Locate the cell with the specified text and output its (X, Y) center coordinate. 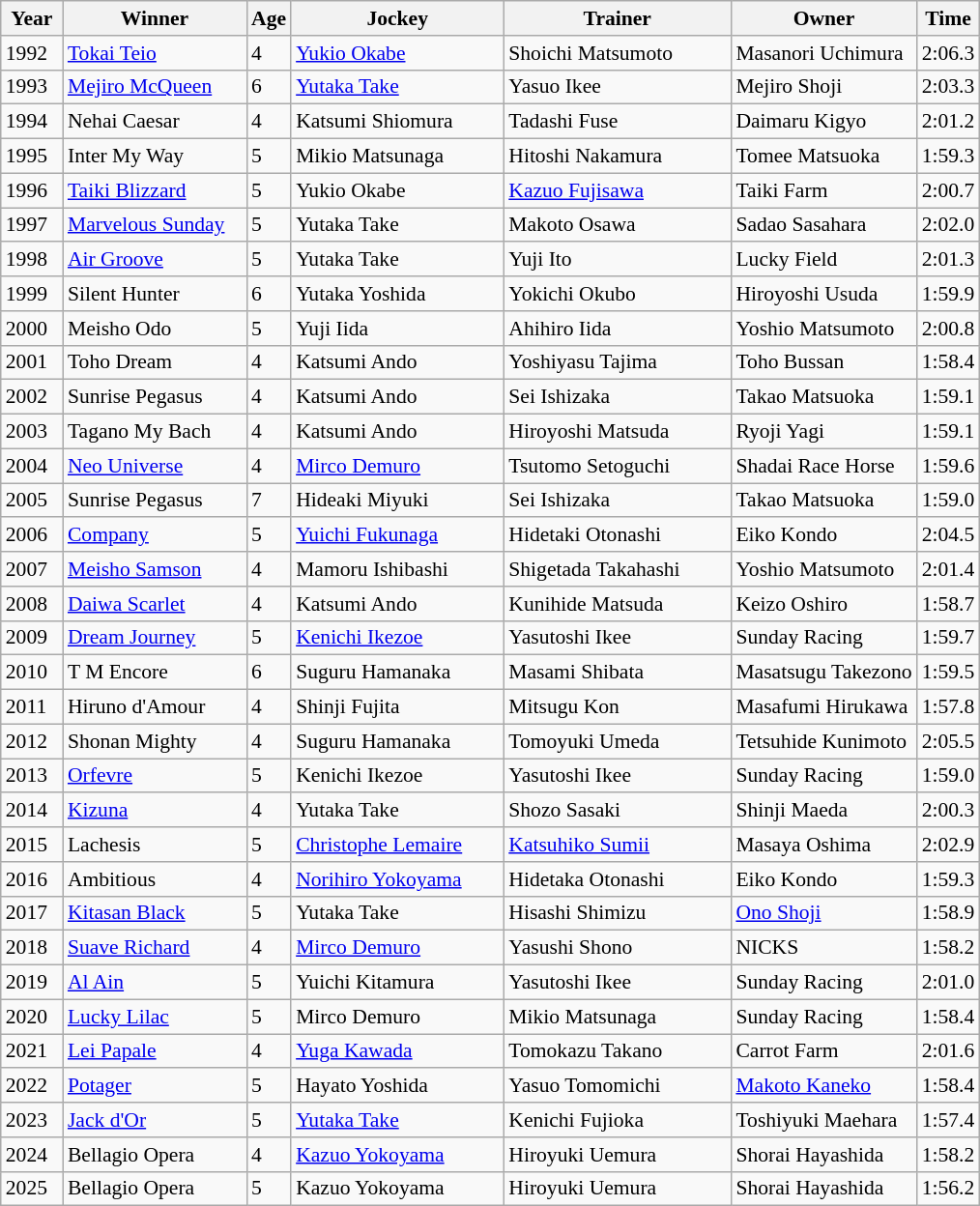
Yuichi Kitamura (397, 983)
2:00.7 (949, 190)
1:56.2 (949, 1189)
Shigetada Takahashi (617, 569)
1:59.6 (949, 466)
Age (269, 18)
2003 (32, 432)
Ono Shoji (823, 913)
Air Groove (155, 260)
Daiwa Scarlet (155, 604)
Kazuo Fujisawa (617, 190)
Christophe Lemaire (397, 845)
1:58.7 (949, 604)
Lucky Lilac (155, 1017)
Kizuna (155, 811)
Masanori Uchimura (823, 53)
1998 (32, 260)
T M Encore (155, 673)
1:57.4 (949, 1120)
Masafumi Hirukawa (823, 707)
1997 (32, 225)
Hitoshi Nakamura (617, 157)
Sadao Sasahara (823, 225)
Masami Shibata (617, 673)
Company (155, 535)
2014 (32, 811)
Toshiyuki Maehara (823, 1120)
Toho Dream (155, 362)
Tomee Matsuoka (823, 157)
Owner (823, 18)
2:00.8 (949, 329)
Hayato Yoshida (397, 1086)
1:59.5 (949, 673)
Winner (155, 18)
2017 (32, 913)
Shadai Race Horse (823, 466)
Daimaru Kigyo (823, 122)
Yasuo Ikee (617, 87)
Ryoji Yagi (823, 432)
Shozo Sasaki (617, 811)
2001 (32, 362)
2:00.3 (949, 811)
Keizo Oshiro (823, 604)
Dream Journey (155, 638)
Ambitious (155, 879)
2010 (32, 673)
Yutaka Yoshida (397, 294)
Inter My Way (155, 157)
Marvelous Sunday (155, 225)
Makoto Kaneko (823, 1086)
Orfevre (155, 776)
Shinji Fujita (397, 707)
2019 (32, 983)
Yasushi Shono (617, 948)
1:59.9 (949, 294)
1:57.8 (949, 707)
Yuji Ito (617, 260)
Time (949, 18)
Neo Universe (155, 466)
Yokichi Okubo (617, 294)
1992 (32, 53)
Norihiro Yokoyama (397, 879)
Yuji Iida (397, 329)
7 (269, 501)
2:01.3 (949, 260)
2023 (32, 1120)
2:02.0 (949, 225)
Kitasan Black (155, 913)
1994 (32, 122)
2:05.5 (949, 741)
Tetsuhide Kunimoto (823, 741)
2008 (32, 604)
Kunihide Matsuda (617, 604)
Shinji Maeda (823, 811)
2:01.6 (949, 1051)
Meisho Odo (155, 329)
2:01.0 (949, 983)
2012 (32, 741)
Yoshiyasu Tajima (617, 362)
2020 (32, 1017)
2:06.3 (949, 53)
Mitsugu Kon (617, 707)
Tadashi Fuse (617, 122)
2021 (32, 1051)
Makoto Osawa (617, 225)
Lachesis (155, 845)
Jockey (397, 18)
2005 (32, 501)
1999 (32, 294)
Masaya Oshima (823, 845)
2004 (32, 466)
Mejiro McQueen (155, 87)
2006 (32, 535)
Hidetaki Otonashi (617, 535)
Taiki Farm (823, 190)
Al Ain (155, 983)
Yuichi Fukunaga (397, 535)
Hideaki Miyuki (397, 501)
Yasuo Tomomichi (617, 1086)
Lucky Field (823, 260)
2000 (32, 329)
2:01.4 (949, 569)
1:59.7 (949, 638)
2:01.2 (949, 122)
2024 (32, 1155)
Silent Hunter (155, 294)
Katsumi Shiomura (397, 122)
Tomokazu Takano (617, 1051)
Mejiro Shoji (823, 87)
Tomoyuki Umeda (617, 741)
Hisashi Shimizu (617, 913)
Lei Papale (155, 1051)
Trainer (617, 18)
2018 (32, 948)
Hidetaka Otonashi (617, 879)
1:58.9 (949, 913)
Masatsugu Takezono (823, 673)
Nehai Caesar (155, 122)
NICKS (823, 948)
2:04.5 (949, 535)
Jack d'Or (155, 1120)
Shonan Mighty (155, 741)
Yuga Kawada (397, 1051)
2011 (32, 707)
1995 (32, 157)
2:03.3 (949, 87)
Tsutomo Setoguchi (617, 466)
Katsuhiko Sumii (617, 845)
Year (32, 18)
Carrot Farm (823, 1051)
Potager (155, 1086)
Meisho Samson (155, 569)
2016 (32, 879)
2015 (32, 845)
1993 (32, 87)
Shoichi Matsumoto (617, 53)
Hiroyoshi Matsuda (617, 432)
2009 (32, 638)
2025 (32, 1189)
Tagano My Bach (155, 432)
Suave Richard (155, 948)
2002 (32, 397)
2:02.9 (949, 845)
2013 (32, 776)
2007 (32, 569)
Taiki Blizzard (155, 190)
Toho Bussan (823, 362)
Ahihiro Iida (617, 329)
Hiruno d'Amour (155, 707)
Hiroyoshi Usuda (823, 294)
2022 (32, 1086)
1996 (32, 190)
Kenichi Fujioka (617, 1120)
Mamoru Ishibashi (397, 569)
Tokai Teio (155, 53)
